Pinpoint the cell where the given text exists, returning its (x, y) midpoint coordinate. 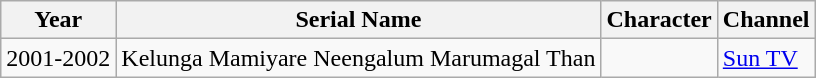
Character (659, 20)
2001-2002 (58, 58)
Serial Name (358, 20)
Channel (766, 20)
Sun TV (766, 58)
Year (58, 20)
Kelunga Mamiyare Neengalum Marumagal Than (358, 58)
